Find where the given text appears and provide that cell's center as (x, y) coordinate. 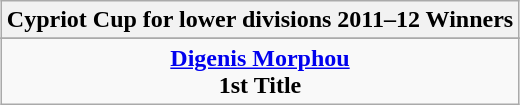
Digenis Morphou1st Title (260, 72)
Cypriot Cup for lower divisions 2011–12 Winners (260, 20)
